Provide the (X, Y) coordinate of the cell's center where the given text is located.  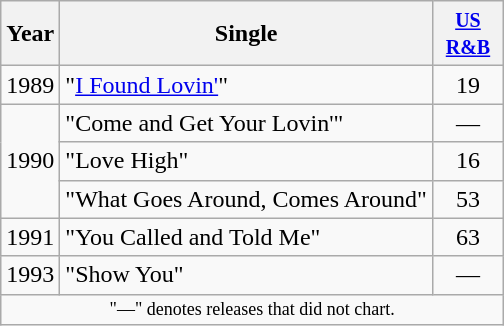
53 (468, 199)
"Come and Get Your Lovin'" (246, 123)
"What Goes Around, Comes Around" (246, 199)
63 (468, 237)
Single (246, 34)
1993 (30, 275)
16 (468, 161)
"Show You" (246, 275)
Year (30, 34)
US R&B (468, 34)
1990 (30, 161)
"I Found Lovin'" (246, 85)
"—" denotes releases that did not chart. (252, 310)
"Love High" (246, 161)
"You Called and Told Me" (246, 237)
1991 (30, 237)
1989 (30, 85)
19 (468, 85)
